For the text-containing cell, return its midpoint in (x, y) coordinate format. 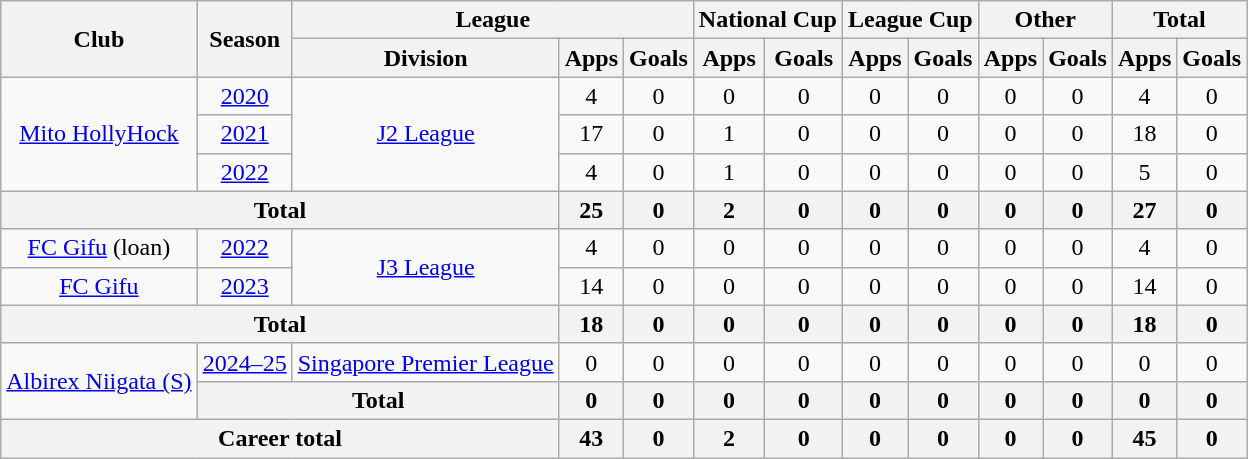
Other (1045, 20)
27 (1144, 210)
43 (591, 438)
Season (244, 39)
FC Gifu (loan) (99, 248)
25 (591, 210)
2021 (244, 134)
Albirex Niigata (S) (99, 381)
Mito HollyHock (99, 134)
FC Gifu (99, 286)
Division (426, 58)
45 (1144, 438)
Club (99, 39)
2020 (244, 96)
17 (591, 134)
National Cup (768, 20)
J2 League (426, 134)
2023 (244, 286)
Singapore Premier League (426, 362)
League Cup (910, 20)
Career total (280, 438)
2024–25 (244, 362)
J3 League (426, 267)
League (492, 20)
5 (1144, 172)
